Detect which cell encompasses the target text, then output its (x, y) center coordinate. 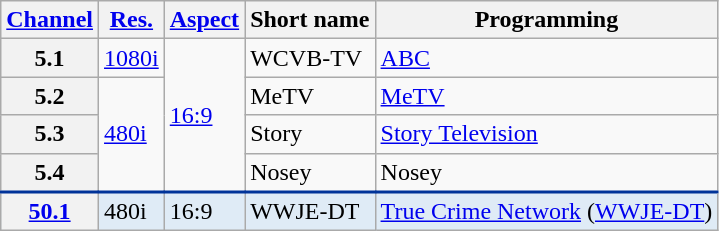
WCVB-TV (310, 58)
50.1 (50, 212)
ABC (546, 58)
5.4 (50, 172)
True Crime Network (WWJE-DT) (546, 212)
5.3 (50, 134)
WWJE-DT (310, 212)
Channel (50, 20)
Res. (132, 20)
Story (310, 134)
Programming (546, 20)
5.1 (50, 58)
5.2 (50, 96)
1080i (132, 58)
Story Television (546, 134)
Short name (310, 20)
Aspect (204, 20)
